Determine the (x, y) coordinate at the center of the cell enclosing the given text.  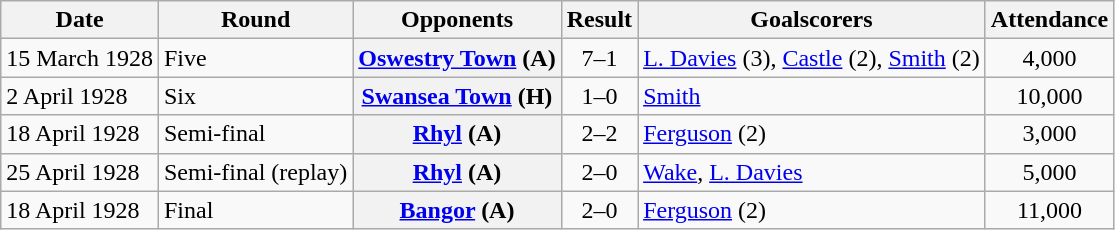
Bangor (A) (457, 210)
Six (255, 96)
11,000 (1049, 210)
Final (255, 210)
2–2 (599, 134)
Semi-final (255, 134)
1–0 (599, 96)
4,000 (1049, 58)
Opponents (457, 20)
25 April 1928 (80, 172)
Goalscorers (812, 20)
10,000 (1049, 96)
Smith (812, 96)
2 April 1928 (80, 96)
Five (255, 58)
5,000 (1049, 172)
Attendance (1049, 20)
15 March 1928 (80, 58)
Semi-final (replay) (255, 172)
Round (255, 20)
Date (80, 20)
7–1 (599, 58)
Oswestry Town (A) (457, 58)
Result (599, 20)
L. Davies (3), Castle (2), Smith (2) (812, 58)
3,000 (1049, 134)
Swansea Town (H) (457, 96)
Wake, L. Davies (812, 172)
